Locate the cell with the specified text and output its [X, Y] center coordinate. 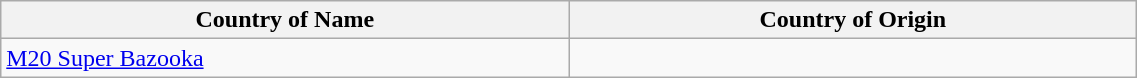
M20 Super Bazooka [285, 58]
Country of Origin [853, 20]
Country of Name [285, 20]
